Pinpoint the cell where the given text exists, returning its (x, y) midpoint coordinate. 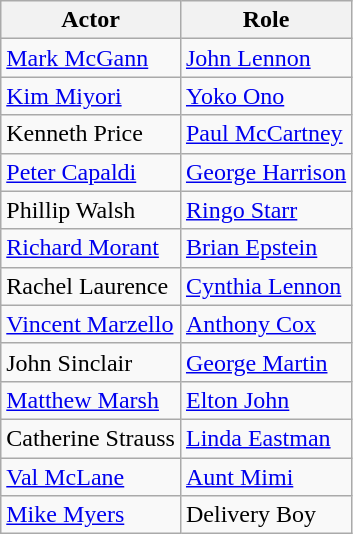
Val McLane (91, 477)
Catherine Strauss (91, 438)
Mark McGann (91, 58)
Ringo Starr (266, 210)
John Lennon (266, 58)
Anthony Cox (266, 324)
Matthew Marsh (91, 400)
Vincent Marzello (91, 324)
Linda Eastman (266, 438)
Actor (91, 20)
John Sinclair (91, 362)
George Harrison (266, 172)
George Martin (266, 362)
Mike Myers (91, 515)
Kenneth Price (91, 134)
Rachel Laurence (91, 286)
Richard Morant (91, 248)
Paul McCartney (266, 134)
Role (266, 20)
Delivery Boy (266, 515)
Peter Capaldi (91, 172)
Brian Epstein (266, 248)
Yoko Ono (266, 96)
Cynthia Lennon (266, 286)
Aunt Mimi (266, 477)
Phillip Walsh (91, 210)
Elton John (266, 400)
Kim Miyori (91, 96)
